Return (X, Y) of the center of cell containing provided text 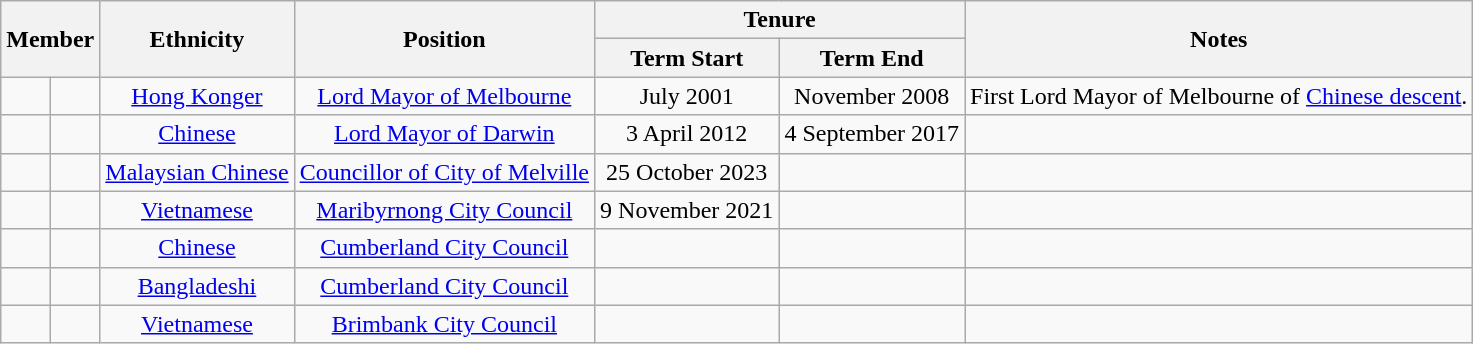
November 2008 (872, 96)
3 April 2012 (687, 134)
Maribyrnong City Council (444, 210)
First Lord Mayor of Melbourne of Chinese descent. (1219, 96)
Notes (1219, 39)
Tenure (780, 20)
4 September 2017 (872, 134)
Member (50, 39)
9 November 2021 (687, 210)
Malaysian Chinese (197, 172)
Hong Konger (197, 96)
Brimbank City Council (444, 324)
Councillor of City of Melville (444, 172)
Position (444, 39)
Ethnicity (197, 39)
Term End (872, 58)
Bangladeshi (197, 286)
Term Start (687, 58)
Lord Mayor of Melbourne (444, 96)
25 October 2023 (687, 172)
Lord Mayor of Darwin (444, 134)
July 2001 (687, 96)
